Pinpoint the cell where the given text exists, returning its (x, y) midpoint coordinate. 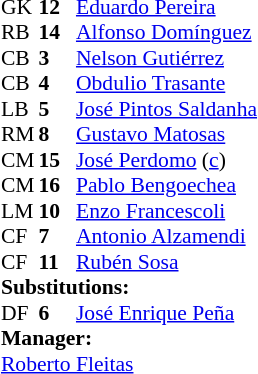
DF (20, 313)
5 (57, 109)
José Perdomo (c) (166, 160)
10 (57, 211)
3 (57, 58)
Manager: (129, 339)
Alfonso Domínguez (166, 33)
14 (57, 33)
LM (20, 211)
Pablo Bengoechea (166, 185)
11 (57, 262)
4 (57, 83)
8 (57, 135)
Antonio Alzamendi (166, 237)
LB (20, 109)
7 (57, 237)
Nelson Gutiérrez (166, 58)
6 (57, 313)
José Pintos Saldanha (166, 109)
Rubén Sosa (166, 262)
RM (20, 135)
Obdulio Trasante (166, 83)
Gustavo Matosas (166, 135)
RB (20, 33)
José Enrique Peña (166, 313)
Enzo Francescoli (166, 211)
Substitutions: (129, 287)
16 (57, 185)
15 (57, 160)
